Capture the cell that displays the provided text and extract its (X, Y) central coordinate. 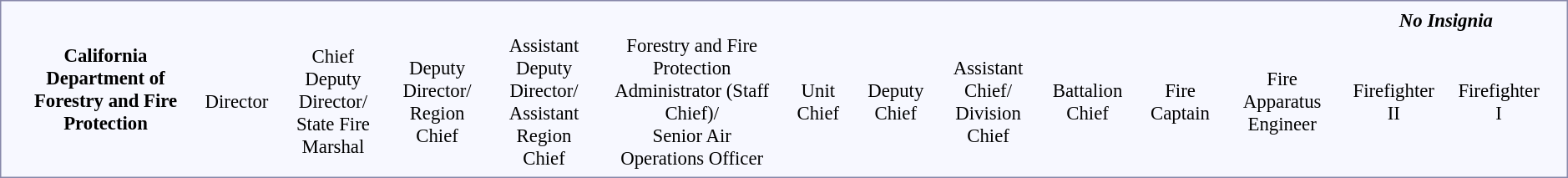
Forestry and Fire Protection Administrator (Staff Chief)/Senior Air Operations Officer (692, 102)
Fire Captain (1181, 102)
Director (237, 102)
Deputy Director/Region Chief (438, 102)
Firefighter II (1393, 102)
Unit Chief (818, 102)
Fire Apparatus Engineer (1282, 102)
Assistant Chief/Division Chief (989, 102)
Assistant Deputy Director/Assistant Region Chief (544, 102)
No Insignia (1446, 20)
Deputy Chief (896, 102)
California Department of Forestry and Fire Protection (106, 89)
Chief Deputy Director/State Fire Marshal (332, 102)
Firefighter I (1500, 102)
Battalion Chief (1088, 102)
